Scan for the cell matching the given text and deliver its [x, y] coordinate at center. 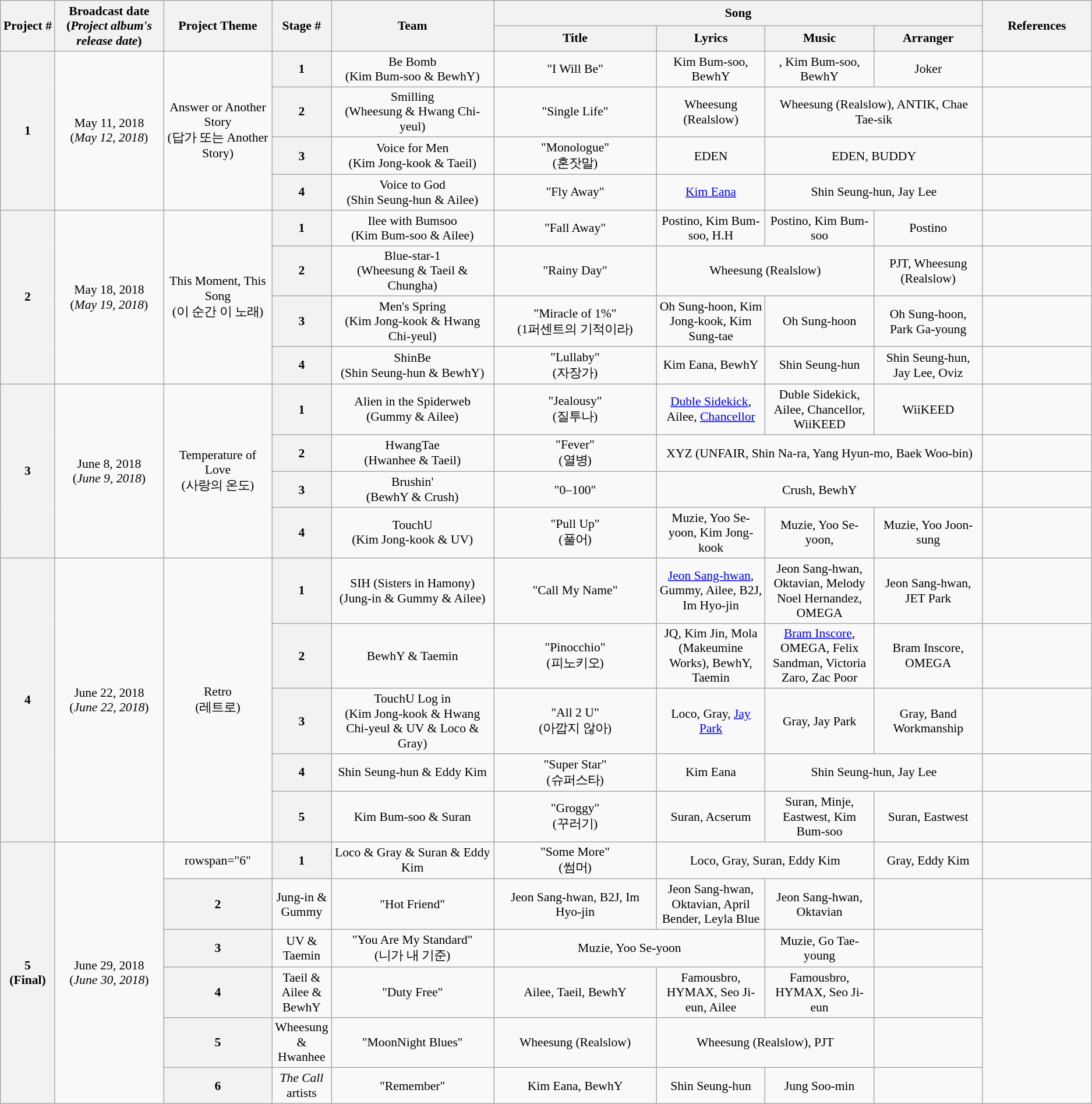
"MoonNight Blues" [412, 1043]
rowspan="6" [218, 860]
Postino, Kim Bum-soo, H.H [711, 228]
"Groggy"(꾸러기) [575, 817]
"Monologue"(혼잣말) [575, 156]
Crush, BewhY [819, 489]
"All 2 U"(아깝지 않아) [575, 721]
"Fever"(열병) [575, 453]
ShinBe(Shin Seung-hun & BewhY) [412, 365]
This Moment, This Song(이 순간 이 노래) [218, 297]
Lyrics [711, 38]
Smilling(Wheesung & Hwang Chi-yeul) [412, 112]
"Miracle of 1%"(1퍼센트의 기적이라) [575, 322]
Men's Spring(Kim Jong-kook & Hwang Chi-yeul) [412, 322]
Jeon Sang-hwan, Gummy, Ailee, B2J, Im Hyo-jin [711, 591]
Muzie, Go Tae-young [820, 948]
UV & Taemin [302, 948]
Answer or Another Story(답가 또는 Another Story) [218, 130]
Jung-in & Gummy [302, 904]
"Pull Up"(풀어) [575, 532]
Jung Soo-min [820, 1086]
Shin Seung-hun, Jay Lee, Oviz [928, 365]
Gray, Jay Park [820, 721]
Jeon Sang-hwan, Oktavian [820, 904]
Project # [28, 26]
Loco & Gray & Suran & Eddy Kim [412, 860]
"Lullaby"(자장가) [575, 365]
Loco, Gray, Jay Park [711, 721]
"I Will Be" [575, 69]
TouchU Log in(Kim Jong-kook & Hwang Chi-yeul & UV & Loco & Gray) [412, 721]
The Call artists [302, 1086]
"Pinocchio"(피노키오) [575, 656]
Project Theme [218, 26]
Oh Sung-hoon, Kim Jong-kook, Kim Sung-tae [711, 322]
, Kim Bum-soo, BewhY [820, 69]
Voice for Men(Kim Jong-kook & Taeil) [412, 156]
Alien in the Spiderweb(Gummy & Ailee) [412, 409]
SIH (Sisters in Hamony)(Jung-in & Gummy & Ailee) [412, 591]
Muzie, Yoo Se-yoon, [820, 532]
Ailee, Taeil, BewhY [575, 993]
JQ, Kim Jin, Mola (Makeumine Works), BewhY, Taemin [711, 656]
Broadcast date(Project album's release date) [109, 26]
June 22, 2018(June 22, 2018) [109, 700]
Jeon Sang-hwan, Oktavian, Melody Noel Hernandez, OMEGA [820, 591]
Wheesung (Realslow), ANTIK, Chae Tae-sik [874, 112]
Wheesung (Realslow), PJT [765, 1043]
TouchU(Kim Jong-kook & UV) [412, 532]
Arranger [928, 38]
Duble Sidekick, Ailee, Chancellor, WiiKEED [820, 409]
"Remember" [412, 1086]
Postino, Kim Bum-soo [820, 228]
Music [820, 38]
Loco, Gray, Suran, Eddy Kim [765, 860]
"Jealousy"(질투나) [575, 409]
Jeon Sang-hwan, B2J, Im Hyo-jin [575, 904]
"Fly Away" [575, 192]
Postino [928, 228]
May 18, 2018(May 19, 2018) [109, 297]
Blue-star-1(Wheesung & Taeil & Chungha) [412, 271]
Jeon Sang-hwan, Oktavian, April Bender, Leyla Blue [711, 904]
Stage # [302, 26]
"Single Life" [575, 112]
June 29, 2018(June 30, 2018) [109, 973]
Bram Inscore, OMEGA [928, 656]
Kim Bum-soo, BewhY [711, 69]
"Rainy Day" [575, 271]
Be Bomb(Kim Bum-soo & BewhY) [412, 69]
5(Final) [28, 973]
"Some More"(썸머) [575, 860]
EDEN, BUDDY [874, 156]
Famousbro, HYMAX, Seo Ji-eun, Ailee [711, 993]
Team [412, 26]
Suran, Eastwest [928, 817]
Suran, Minje, Eastwest, Kim Bum-soo [820, 817]
Kim Bum-soo & Suran [412, 817]
Gray, Eddy Kim [928, 860]
Bram Inscore, OMEGA, Felix Sandman, Victoria Zaro, Zac Poor [820, 656]
Retro(레트로) [218, 700]
References [1037, 26]
Voice to God(Shin Seung-hun & Ailee) [412, 192]
"Call My Name" [575, 591]
Muzie, Yoo Se-yoon [630, 948]
WiiKEED [928, 409]
Jeon Sang-hwan, JET Park [928, 591]
Title [575, 38]
"Super Star"(슈퍼스타) [575, 773]
EDEN [711, 156]
"Hot Friend" [412, 904]
Oh Sung-hoon, Park Ga-young [928, 322]
Muzie, Yoo Joon-sung [928, 532]
PJT, Wheesung (Realslow) [928, 271]
"Fall Away" [575, 228]
Joker [928, 69]
Duble Sidekick, Ailee, Chancellor [711, 409]
May 11, 2018(May 12, 2018) [109, 130]
Temperature of Love(사랑의 온도) [218, 471]
Suran, Acserum [711, 817]
"Duty Free" [412, 993]
Famousbro, HYMAX, Seo Ji-eun [820, 993]
Shin Seung-hun & Eddy Kim [412, 773]
Wheesung & Hwanhee [302, 1043]
Gray, Band Workmanship [928, 721]
Taeil & Ailee & BewhY [302, 993]
Brushin'(BewhY & Crush) [412, 489]
Oh Sung-hoon [820, 322]
HwangTae(Hwanhee & Taeil) [412, 453]
Ilee with Bumsoo(Kim Bum-soo & Ailee) [412, 228]
Song [738, 13]
XYZ (UNFAIR, Shin Na-ra, Yang Hyun-mo, Baek Woo-bin) [819, 453]
BewhY & Taemin [412, 656]
"0–100" [575, 489]
6 [218, 1086]
Muzie, Yoo Se-yoon, Kim Jong-kook [711, 532]
"You Are My Standard"(니가 내 기준) [412, 948]
June 8, 2018(June 9, 2018) [109, 471]
